From the cell containing the given text, extract its center point as [X, Y] coordinate. 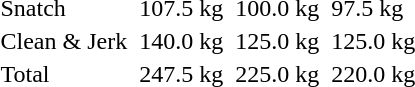
125.0 kg [278, 41]
140.0 kg [182, 41]
